Return [x, y] of the center of cell containing provided text 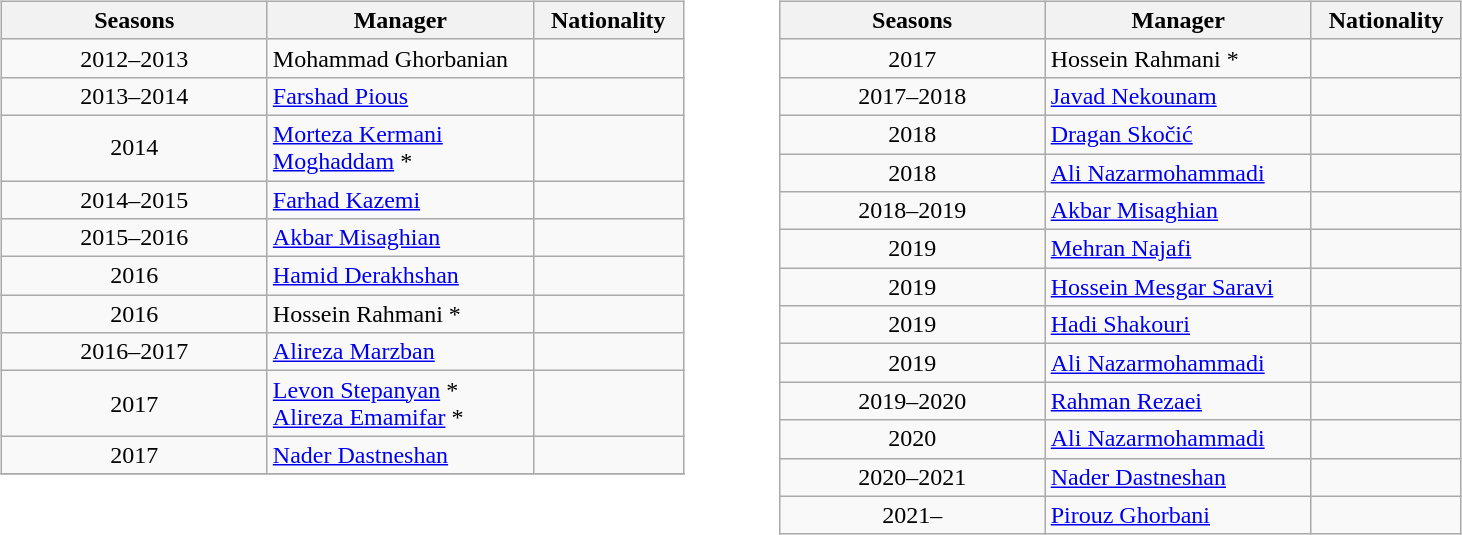
2019–2020 [912, 401]
Farshad Pious [400, 96]
Levon Stepanyan * Alireza Emamifar * [400, 404]
Hossein Mesgar Saravi [1178, 287]
2017–2018 [912, 96]
Hadi Shakouri [1178, 325]
2018–2019 [912, 211]
Dragan Skočić [1178, 134]
Morteza Kermani Moghaddam * [400, 148]
2016–2017 [134, 352]
Rahman Rezaei [1178, 401]
2020–2021 [912, 477]
2021– [912, 515]
Javad Nekounam [1178, 96]
Pirouz Ghorbani [1178, 515]
2015–2016 [134, 238]
Alireza Marzban [400, 352]
2014 [134, 148]
Mohammad Ghorbanian [400, 58]
Farhad Kazemi [400, 199]
2012–2013 [134, 58]
Hamid Derakhshan [400, 276]
2020 [912, 439]
2014–2015 [134, 199]
Mehran Najafi [1178, 249]
2013–2014 [134, 96]
